Pinpoint the cell where the given text exists, returning its (x, y) midpoint coordinate. 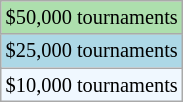
$25,000 tournaments (92, 51)
$10,000 tournaments (92, 85)
$50,000 tournaments (92, 17)
